Detect which cell encompasses the target text, then output its (x, y) center coordinate. 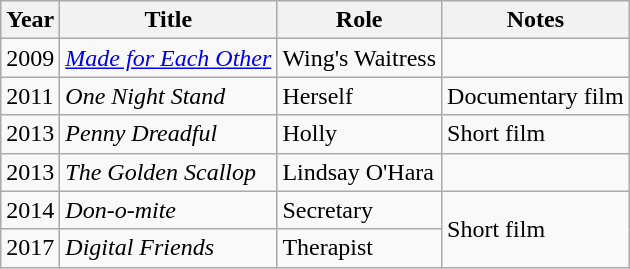
Penny Dreadful (168, 134)
Digital Friends (168, 248)
2017 (30, 248)
Herself (360, 96)
The Golden Scallop (168, 172)
Lindsay O'Hara (360, 172)
Documentary film (536, 96)
Wing's Waitress (360, 58)
Don-o-mite (168, 210)
Title (168, 20)
One Night Stand (168, 96)
2011 (30, 96)
Role (360, 20)
Holly (360, 134)
Secretary (360, 210)
2009 (30, 58)
Made for Each Other (168, 58)
Year (30, 20)
Notes (536, 20)
Therapist (360, 248)
2014 (30, 210)
